Determine the (x, y) coordinate at the center of the cell enclosing the given text.  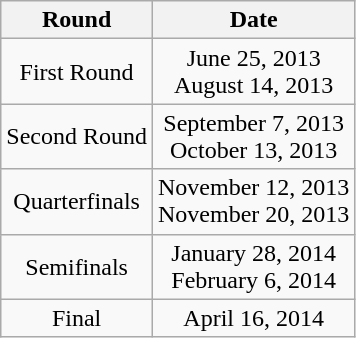
Round (77, 20)
November 12, 2013November 20, 2013 (253, 202)
Date (253, 20)
Final (77, 318)
Quarterfinals (77, 202)
September 7, 2013October 13, 2013 (253, 136)
Second Round (77, 136)
June 25, 2013August 14, 2013 (253, 72)
Semifinals (77, 266)
First Round (77, 72)
April 16, 2014 (253, 318)
January 28, 2014February 6, 2014 (253, 266)
